From the cell containing the given text, extract its center point as [x, y] coordinate. 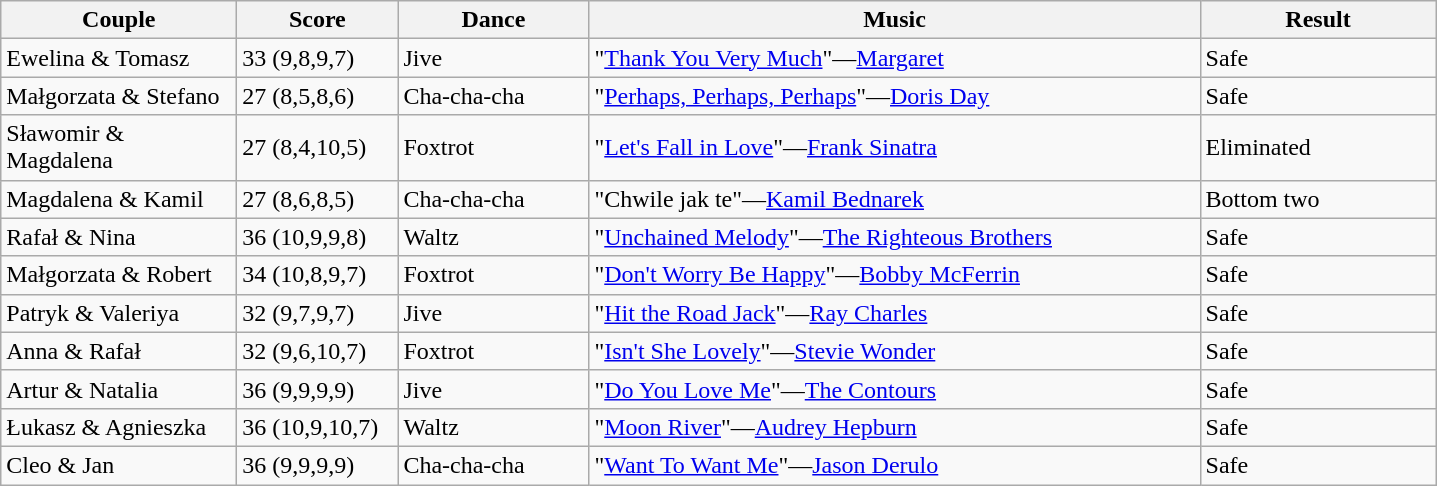
32 (9,7,9,7) [318, 313]
Rafał & Nina [119, 237]
27 (8,5,8,6) [318, 96]
Couple [119, 20]
33 (9,8,9,7) [318, 58]
Łukasz & Agnieszka [119, 427]
Score [318, 20]
"Don't Worry Be Happy"—Bobby McFerrin [894, 275]
"Chwile jak te"—Kamil Bednarek [894, 199]
34 (10,8,9,7) [318, 275]
32 (9,6,10,7) [318, 351]
Music [894, 20]
"Isn't She Lovely"—Stevie Wonder [894, 351]
27 (8,6,8,5) [318, 199]
Magdalena & Kamil [119, 199]
Małgorzata & Stefano [119, 96]
Artur & Natalia [119, 389]
"Perhaps, Perhaps, Perhaps"—Doris Day [894, 96]
Anna & Rafał [119, 351]
Patryk & Valeriya [119, 313]
36 (10,9,10,7) [318, 427]
Eliminated [1318, 148]
Małgorzata & Robert [119, 275]
"Thank You Very Much"—Margaret [894, 58]
Cleo & Jan [119, 465]
"Hit the Road Jack"—Ray Charles [894, 313]
Result [1318, 20]
Ewelina & Tomasz [119, 58]
"Want To Want Me"—Jason Derulo [894, 465]
Dance [494, 20]
"Moon River"—Audrey Hepburn [894, 427]
27 (8,4,10,5) [318, 148]
"Unchained Melody"—The Righteous Brothers [894, 237]
Bottom two [1318, 199]
36 (10,9,9,8) [318, 237]
Sławomir & Magdalena [119, 148]
"Do You Love Me"—The Contours [894, 389]
"Let's Fall in Love"—Frank Sinatra [894, 148]
